Identify which cell holds the provided text, then report its (X, Y) central coordinate. 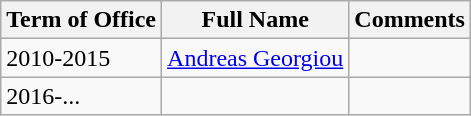
Andreas Georgiou (256, 58)
Full Name (256, 20)
Comments (410, 20)
2016-... (82, 96)
Term of Office (82, 20)
2010-2015 (82, 58)
